Determine the [x, y] coordinate at the center of the cell enclosing the given text.  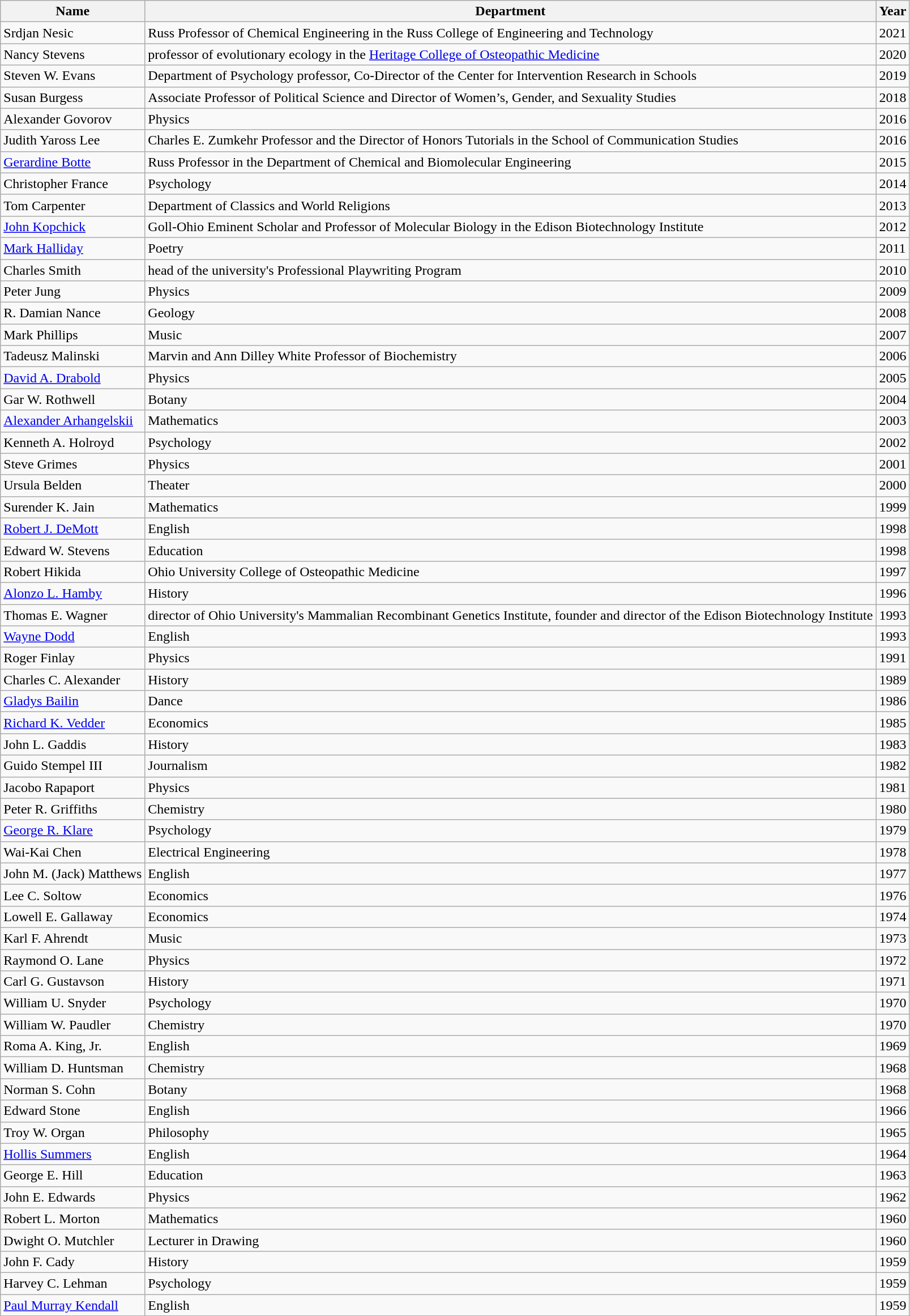
Charles E. Zumkehr Professor and the Director of Honors Tutorials in the School of Communication Studies [511, 140]
1963 [892, 1176]
David A. Drabold [72, 378]
Jacobo Rapaport [72, 787]
John F. Cady [72, 1262]
Marvin and Ann Dilley White Professor of Biochemistry [511, 356]
2012 [892, 227]
Philosophy [511, 1132]
1977 [892, 874]
1964 [892, 1154]
1965 [892, 1132]
Electrical Engineering [511, 852]
director of Ohio University's Mammalian Recombinant Genetics Institute, founder and director of the Edison Biotechnology Institute [511, 615]
Associate Professor of Political Science and Director of Women’s, Gender, and Sexuality Studies [511, 97]
Nancy Stevens [72, 54]
Raymond O. Lane [72, 960]
Robert L. Morton [72, 1219]
Journalism [511, 766]
Harvey C. Lehman [72, 1283]
Christopher France [72, 184]
Hollis Summers [72, 1154]
Gladys Bailin [72, 701]
Guido Stempel III [72, 766]
Year [892, 11]
1978 [892, 852]
1996 [892, 593]
Department of Psychology professor, Co-Director of the Center for Intervention Research in Schools [511, 76]
Judith Yaross Lee [72, 140]
Goll-Ohio Eminent Scholar and Professor of Molecular Biology in the Edison Biotechnology Institute [511, 227]
1999 [892, 507]
1983 [892, 744]
2010 [892, 270]
Dance [511, 701]
Paul Murray Kendall [72, 1305]
George R. Klare [72, 831]
professor of evolutionary ecology in the Heritage College of Osteopathic Medicine [511, 54]
1991 [892, 658]
Charles C. Alexander [72, 680]
Edward W. Stevens [72, 550]
William W. Paudler [72, 1025]
Roma A. King, Jr. [72, 1046]
1979 [892, 831]
Kenneth A. Holroyd [72, 442]
William U. Snyder [72, 1003]
Russ Professor of Chemical Engineering in the Russ College of Engineering and Technology [511, 33]
Norman S. Cohn [72, 1089]
2009 [892, 292]
1966 [892, 1111]
Russ Professor in the Department of Chemical and Biomolecular Engineering [511, 162]
2018 [892, 97]
2021 [892, 33]
2002 [892, 442]
Srdjan Nesic [72, 33]
2013 [892, 205]
Ohio University College of Osteopathic Medicine [511, 572]
John Kopchick [72, 227]
2003 [892, 421]
Wai-Kai Chen [72, 852]
John E. Edwards [72, 1197]
Ursula Belden [72, 485]
1976 [892, 895]
1981 [892, 787]
1973 [892, 938]
head of the university's Professional Playwriting Program [511, 270]
Theater [511, 485]
1980 [892, 809]
George E. Hill [72, 1176]
Gar W. Rothwell [72, 399]
John M. (Jack) Matthews [72, 874]
Alonzo L. Hamby [72, 593]
1971 [892, 982]
1986 [892, 701]
John L. Gaddis [72, 744]
Edward Stone [72, 1111]
Thomas E. Wagner [72, 615]
Geology [511, 313]
1974 [892, 917]
Alexander Govorov [72, 119]
Lee C. Soltow [72, 895]
Steven W. Evans [72, 76]
2008 [892, 313]
Alexander Arhangelskii [72, 421]
Tadeusz Malinski [72, 356]
Dwight O. Mutchler [72, 1240]
Department [511, 11]
Karl F. Ahrendt [72, 938]
Department of Classics and World Religions [511, 205]
Troy W. Organ [72, 1132]
Peter R. Griffiths [72, 809]
Lowell E. Gallaway [72, 917]
1962 [892, 1197]
Name [72, 11]
2015 [892, 162]
1982 [892, 766]
Gerardine Botte [72, 162]
Poetry [511, 248]
William D. Huntsman [72, 1068]
Lecturer in Drawing [511, 1240]
R. Damian Nance [72, 313]
1997 [892, 572]
Mark Halliday [72, 248]
2020 [892, 54]
Steve Grimes [72, 464]
1969 [892, 1046]
2005 [892, 378]
2001 [892, 464]
Roger Finlay [72, 658]
2019 [892, 76]
1989 [892, 680]
Peter Jung [72, 292]
2014 [892, 184]
Mark Phillips [72, 335]
2000 [892, 485]
Charles Smith [72, 270]
Robert Hikida [72, 572]
Carl G. Gustavson [72, 982]
Tom Carpenter [72, 205]
Susan Burgess [72, 97]
2006 [892, 356]
2007 [892, 335]
1972 [892, 960]
2004 [892, 399]
2011 [892, 248]
1985 [892, 723]
Richard K. Vedder [72, 723]
Robert J. DeMott [72, 529]
Surender K. Jain [72, 507]
Wayne Dodd [72, 637]
